Capture the cell that displays the provided text and extract its [x, y] central coordinate. 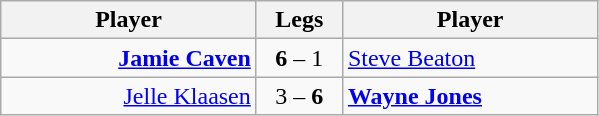
Jamie Caven [129, 58]
Wayne Jones [470, 96]
Steve Beaton [470, 58]
3 – 6 [299, 96]
Jelle Klaasen [129, 96]
6 – 1 [299, 58]
Legs [299, 20]
